Return the [x, y] coordinate for the center point of the cell that contains the specified text.  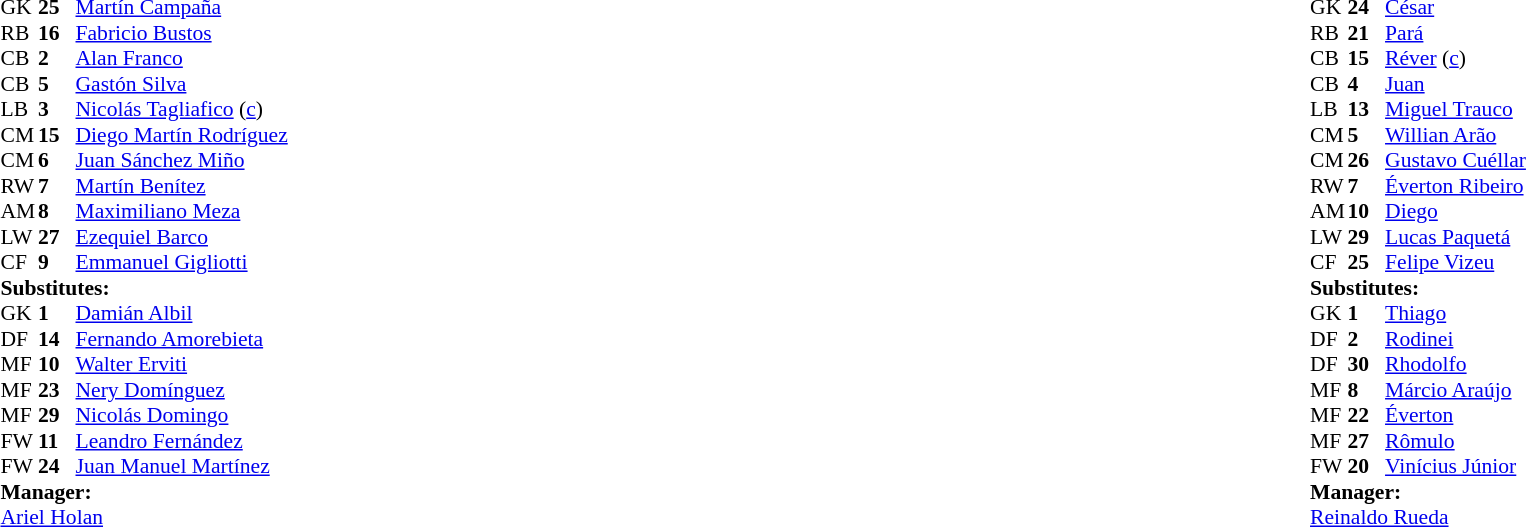
Felipe Vizeu [1456, 263]
4 [1367, 84]
9 [57, 263]
Maximiliano Meza [182, 211]
Pará [1456, 33]
Willian Arão [1456, 135]
30 [1367, 365]
Gustavo Cuéllar [1456, 161]
26 [1367, 161]
Diego [1456, 211]
Lucas Paquetá [1456, 237]
Éverton [1456, 415]
Rômulo [1456, 441]
Juan Sánchez Miño [182, 161]
Éverton Ribeiro [1456, 186]
20 [1367, 467]
Nery Domínguez [182, 390]
Walter Erviti [182, 365]
16 [57, 33]
14 [57, 339]
Vinícius Júnior [1456, 467]
Emmanuel Gigliotti [182, 263]
24 [57, 467]
Juan [1456, 84]
Martín Benítez [182, 186]
Ezequiel Barco [182, 237]
6 [57, 161]
Gastón Silva [182, 84]
21 [1367, 33]
13 [1367, 109]
Thiago [1456, 313]
Márcio Araújo [1456, 390]
22 [1367, 415]
Nicolás Tagliafico (c) [182, 109]
Rodinei [1456, 339]
Fabricio Bustos [182, 33]
Rhodolfo [1456, 365]
25 [1367, 263]
Réver (c) [1456, 59]
Diego Martín Rodríguez [182, 135]
Juan Manuel Martínez [182, 467]
Miguel Trauco [1456, 109]
11 [57, 441]
Alan Franco [182, 59]
Fernando Amorebieta [182, 339]
23 [57, 390]
Damián Albil [182, 313]
3 [57, 109]
Leandro Fernández [182, 441]
Nicolás Domingo [182, 415]
